Identify which cell holds the provided text, then report its (X, Y) central coordinate. 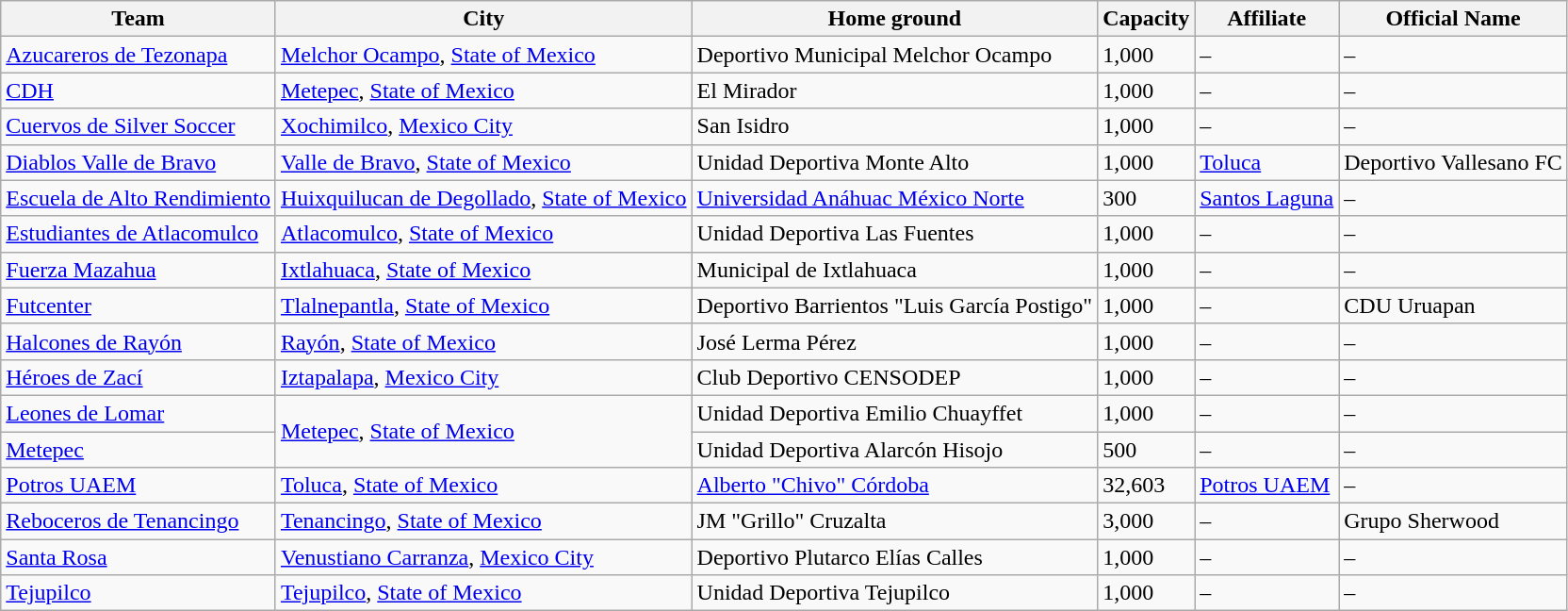
Ixtlahuaca, State of Mexico (483, 270)
Santos Laguna (1266, 198)
Venustiano Carranza, Mexico City (483, 557)
Iztapalapa, Mexico City (483, 377)
Unidad Deportiva Tejupilco (895, 593)
Toluca, State of Mexico (483, 486)
32,603 (1146, 486)
Cuervos de Silver Soccer (139, 126)
Unidad Deportiva Emilio Chuayffet (895, 413)
Deportivo Plutarco Elías Calles (895, 557)
Municipal de Ixtlahuaca (895, 270)
Melchor Ocampo, State of Mexico (483, 55)
Official Name (1453, 19)
Deportivo Vallesano FC (1453, 162)
Tenancingo, State of Mexico (483, 521)
Huixquilucan de Degollado, State of Mexico (483, 198)
Héroes de Zací (139, 377)
Escuela de Alto Rendimiento (139, 198)
Home ground (895, 19)
Universidad Anáhuac México Norte (895, 198)
Reboceros de Tenancingo (139, 521)
Azucareros de Tezonapa (139, 55)
Diablos Valle de Bravo (139, 162)
300 (1146, 198)
Unidad Deportiva Alarcón Hisojo (895, 450)
Valle de Bravo, State of Mexico (483, 162)
Tejupilco (139, 593)
José Lerma Pérez (895, 341)
City (483, 19)
3,000 (1146, 521)
Grupo Sherwood (1453, 521)
Alberto "Chivo" Córdoba (895, 486)
Leones de Lomar (139, 413)
CDH (139, 91)
Team (139, 19)
Atlacomulco, State of Mexico (483, 234)
Deportivo Municipal Melchor Ocampo (895, 55)
Xochimilco, Mexico City (483, 126)
Estudiantes de Atlacomulco (139, 234)
Santa Rosa (139, 557)
Toluca (1266, 162)
Unidad Deportiva Las Fuentes (895, 234)
El Mirador (895, 91)
Tejupilco, State of Mexico (483, 593)
JM "Grillo" Cruzalta (895, 521)
Halcones de Rayón (139, 341)
CDU Uruapan (1453, 305)
San Isidro (895, 126)
Affiliate (1266, 19)
Rayón, State of Mexico (483, 341)
Unidad Deportiva Monte Alto (895, 162)
Club Deportivo CENSODEP (895, 377)
Futcenter (139, 305)
Deportivo Barrientos "Luis García Postigo" (895, 305)
Capacity (1146, 19)
500 (1146, 450)
Metepec (139, 450)
Tlalnepantla, State of Mexico (483, 305)
Fuerza Mazahua (139, 270)
